Search for the cell housing the specified text and yield its [X, Y] center coordinate. 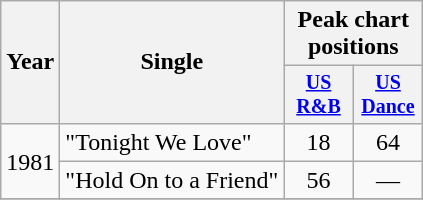
56 [318, 180]
USDance [388, 94]
64 [388, 142]
Peak chart positions [354, 34]
18 [318, 142]
Year [30, 62]
USR&B [318, 94]
"Tonight We Love" [172, 142]
— [388, 180]
Single [172, 62]
"Hold On to a Friend" [172, 180]
1981 [30, 161]
